Determine the [x, y] coordinate at the center of the cell enclosing the given text.  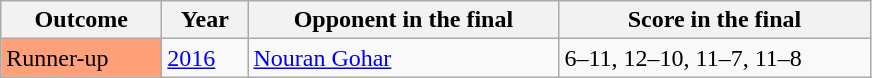
Opponent in the final [404, 20]
Nouran Gohar [404, 58]
Outcome [82, 20]
Runner-up [82, 58]
Score in the final [714, 20]
2016 [205, 58]
Year [205, 20]
6–11, 12–10, 11–7, 11–8 [714, 58]
